Scan for the cell matching the given text and deliver its [X, Y] coordinate at center. 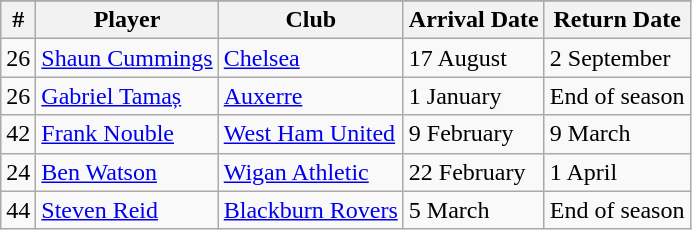
44 [18, 210]
Wigan Athletic [310, 172]
22 February [474, 172]
Club [310, 20]
Steven Reid [127, 210]
Frank Nouble [127, 134]
Shaun Cummings [127, 58]
Player [127, 20]
1 January [474, 96]
9 February [474, 134]
1 April [617, 172]
Arrival Date [474, 20]
West Ham United [310, 134]
5 March [474, 210]
2 September [617, 58]
42 [18, 134]
Return Date [617, 20]
Blackburn Rovers [310, 210]
17 August [474, 58]
9 March [617, 134]
Gabriel Tamaș [127, 96]
Chelsea [310, 58]
Auxerre [310, 96]
24 [18, 172]
Ben Watson [127, 172]
# [18, 20]
